Extract the [x, y] coordinate from the center of the cell holding the provided text.  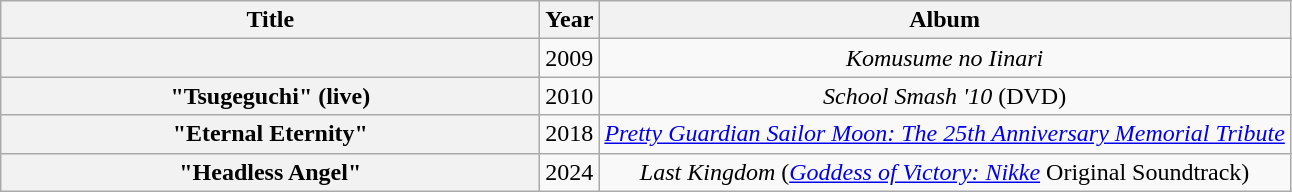
Last Kingdom (Goddess of Victory: Nikke Original Soundtrack) [944, 172]
Komusume no Iinari [944, 58]
Title [270, 20]
2010 [570, 96]
Album [944, 20]
2024 [570, 172]
"Eternal Eternity" [270, 134]
Year [570, 20]
Pretty Guardian Sailor Moon: The 25th Anniversary Memorial Tribute [944, 134]
"Headless Angel" [270, 172]
2018 [570, 134]
School Smash '10 (DVD) [944, 96]
"Tsugeguchi" (live) [270, 96]
2009 [570, 58]
